Determine the (x, y) coordinate at the center of the cell enclosing the given text.  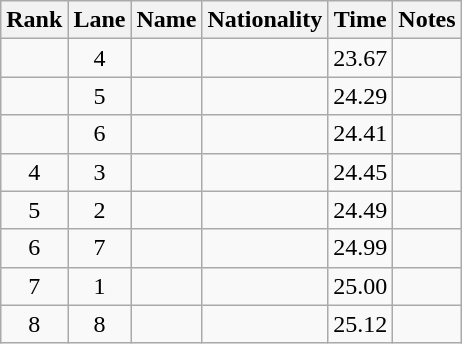
23.67 (360, 58)
Nationality (265, 20)
24.41 (360, 134)
25.12 (360, 324)
Rank (34, 20)
24.29 (360, 96)
Time (360, 20)
25.00 (360, 286)
Name (166, 20)
24.45 (360, 172)
2 (100, 210)
24.99 (360, 248)
1 (100, 286)
Notes (427, 20)
3 (100, 172)
24.49 (360, 210)
Lane (100, 20)
